Find where the given text appears and provide that cell's center as (X, Y) coordinate. 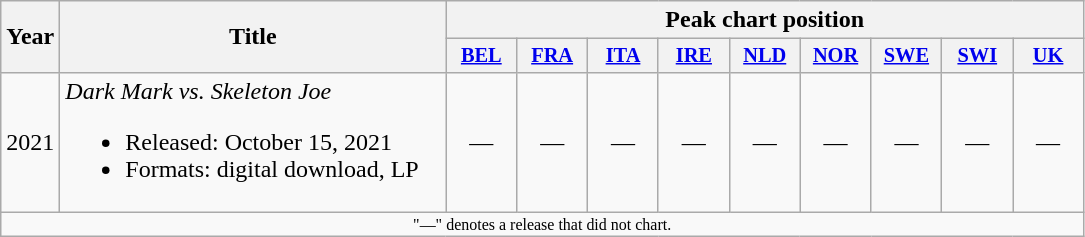
UK (1048, 56)
IRE (694, 56)
NOR (836, 56)
SWE (906, 56)
2021 (30, 142)
Dark Mark vs. Skeleton JoeReleased: October 15, 2021Formats: digital download, LP (253, 142)
Title (253, 37)
BEL (482, 56)
Year (30, 37)
ITA (624, 56)
NLD (764, 56)
FRA (552, 56)
Peak chart position (765, 20)
SWI (978, 56)
"—" denotes a release that did not chart. (542, 225)
